Return the (X, Y) coordinate for the center point of the cell that contains the specified text.  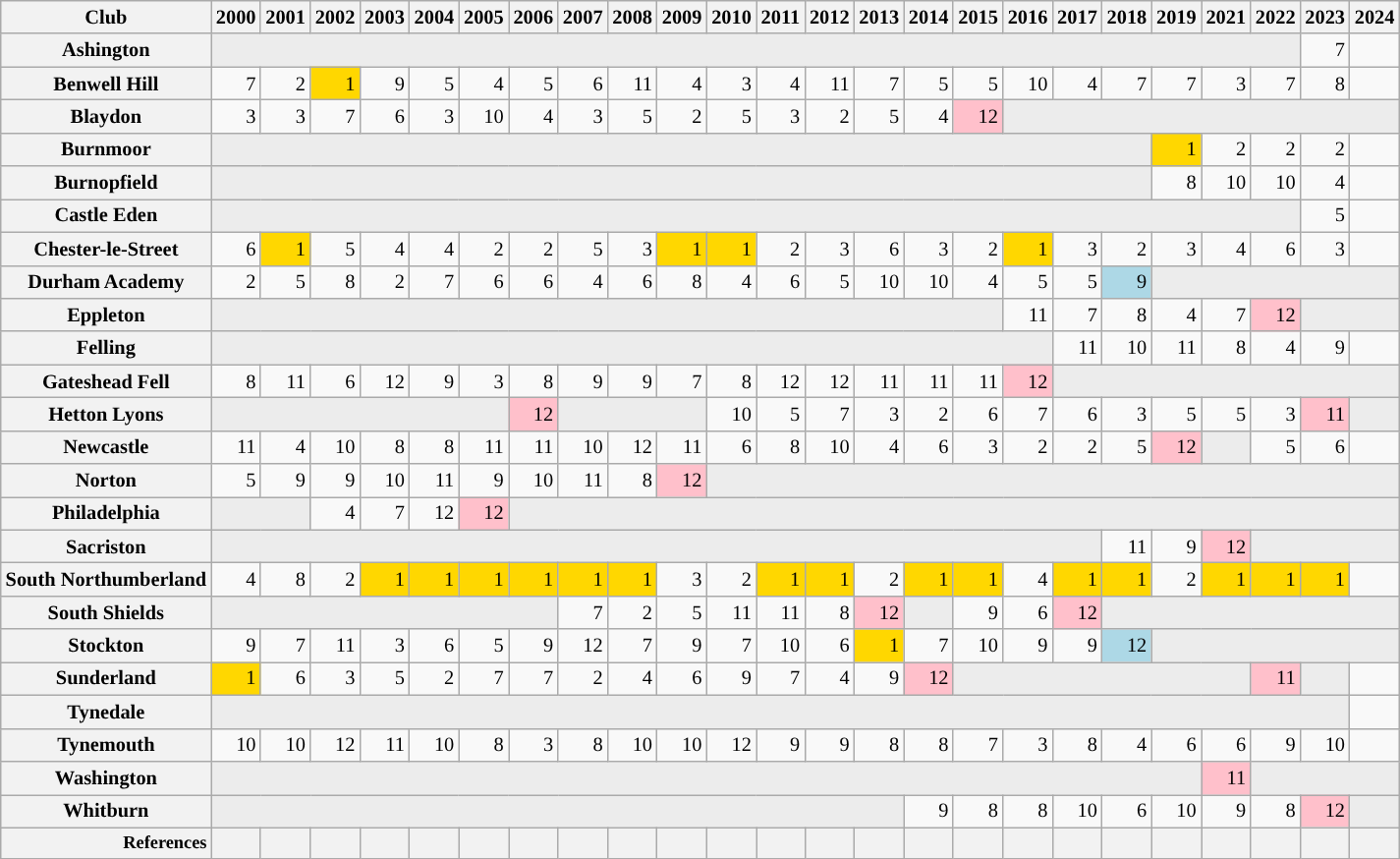
2000 (236, 17)
Durham Academy (106, 282)
2013 (878, 17)
Philadelphia (106, 513)
Stockton (106, 646)
2009 (682, 17)
Washington (106, 777)
Sacriston (106, 546)
Burnmoor (106, 149)
2012 (829, 17)
2015 (978, 17)
2002 (335, 17)
Newcastle (106, 447)
2007 (583, 17)
2018 (1127, 17)
2024 (1374, 17)
2022 (1275, 17)
Eppleton (106, 315)
Gateshead Fell (106, 381)
Blaydon (106, 116)
Castle Eden (106, 215)
Tynemouth (106, 745)
2014 (928, 17)
2004 (434, 17)
2023 (1324, 17)
Burnopfield (106, 183)
Sunderland (106, 678)
2021 (1226, 17)
2017 (1077, 17)
Whitburn (106, 811)
2006 (533, 17)
2011 (780, 17)
Benwell Hill (106, 84)
South Shields (106, 612)
2008 (632, 17)
2019 (1176, 17)
Ashington (106, 50)
2016 (1028, 17)
2005 (483, 17)
Chester-le-Street (106, 249)
References (106, 843)
Club (106, 17)
Hetton Lyons (106, 414)
2001 (285, 17)
Felling (106, 348)
Norton (106, 481)
Tynedale (106, 712)
2010 (731, 17)
2003 (384, 17)
South Northumberland (106, 579)
